Find where the given text appears and provide that cell's center as [x, y] coordinate. 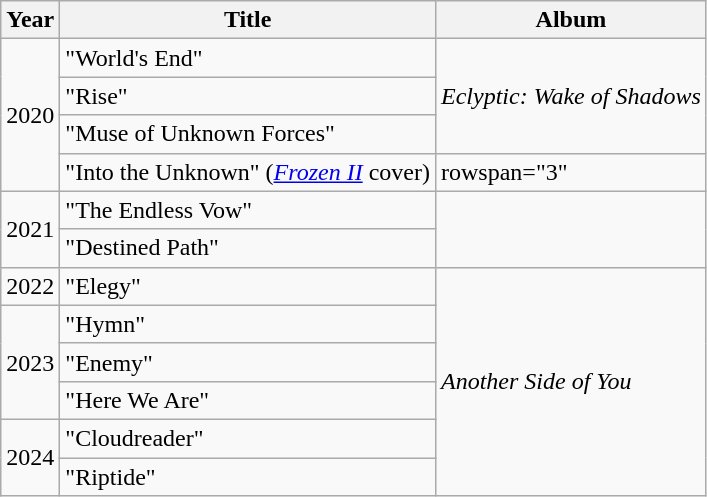
rowspan="3" [570, 172]
"The Endless Vow" [248, 210]
2020 [30, 115]
"Here We Are" [248, 400]
"World's End" [248, 58]
"Enemy" [248, 362]
Title [248, 20]
"Cloudreader" [248, 438]
"Rise" [248, 96]
"Riptide" [248, 477]
Year [30, 20]
2022 [30, 286]
"Destined Path" [248, 248]
"Elegy" [248, 286]
Another Side of You [570, 381]
2024 [30, 457]
"Into the Unknown" (Frozen II cover) [248, 172]
"Hymn" [248, 324]
2021 [30, 229]
Eclyptic: Wake of Shadows [570, 96]
2023 [30, 362]
"Muse of Unknown Forces" [248, 134]
Album [570, 20]
